Determine the [X, Y] coordinate at the center of the cell enclosing the given text.  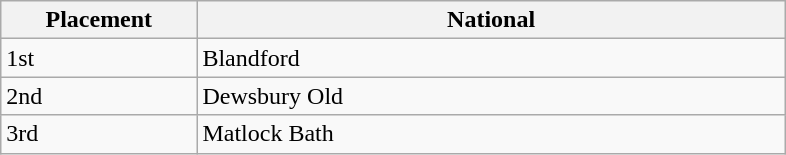
National [491, 20]
Blandford [491, 58]
Matlock Bath [491, 134]
Dewsbury Old [491, 96]
3rd [99, 134]
1st [99, 58]
Placement [99, 20]
2nd [99, 96]
